Locate the cell with the specified text and output its (X, Y) center coordinate. 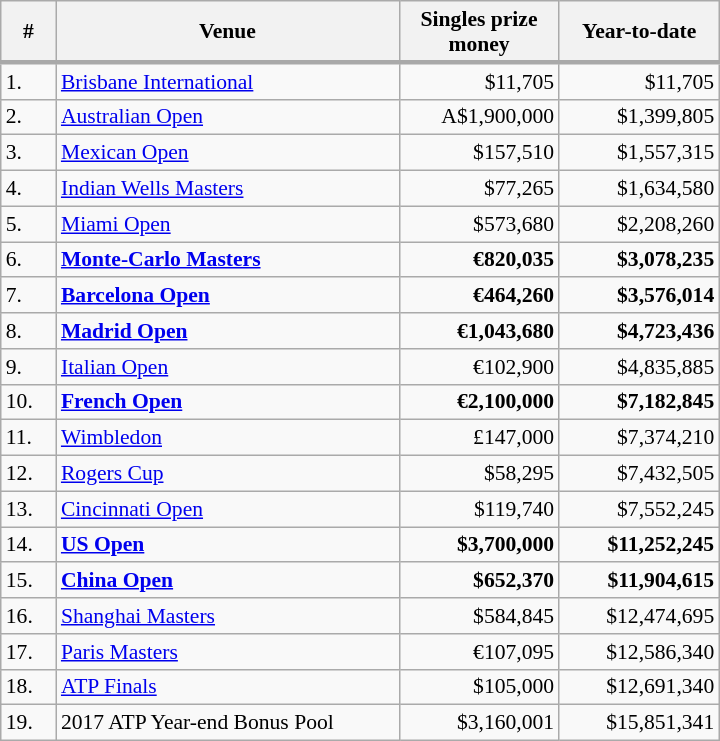
18. (28, 687)
$157,510 (479, 153)
7. (28, 296)
8. (28, 331)
Year-to-date (639, 32)
$652,370 (479, 581)
Cincinnati Open (228, 509)
2017 ATP Year-end Bonus Pool (228, 723)
Mexican Open (228, 153)
Indian Wells Masters (228, 189)
Miami Open (228, 224)
€1,043,680 (479, 331)
5. (28, 224)
$15,851,341 (639, 723)
$4,835,885 (639, 367)
14. (28, 545)
Italian Open (228, 367)
Australian Open (228, 117)
3. (28, 153)
$7,432,505 (639, 474)
Venue (228, 32)
Wimbledon (228, 438)
$1,634,580 (639, 189)
US Open (228, 545)
# (28, 32)
9. (28, 367)
$77,265 (479, 189)
€107,095 (479, 652)
Barcelona Open (228, 296)
$3,078,235 (639, 260)
4. (28, 189)
Singles prize money (479, 32)
$1,557,315 (639, 153)
$7,374,210 (639, 438)
$584,845 (479, 616)
$7,552,245 (639, 509)
$12,474,695 (639, 616)
$2,208,260 (639, 224)
$105,000 (479, 687)
Monte-Carlo Masters (228, 260)
ATP Finals (228, 687)
$3,576,014 (639, 296)
A$1,900,000 (479, 117)
$12,586,340 (639, 652)
$119,740 (479, 509)
$7,182,845 (639, 402)
€102,900 (479, 367)
€464,260 (479, 296)
6. (28, 260)
12. (28, 474)
Rogers Cup (228, 474)
€2,100,000 (479, 402)
Madrid Open (228, 331)
€820,035 (479, 260)
19. (28, 723)
$11,252,245 (639, 545)
13. (28, 509)
2. (28, 117)
15. (28, 581)
£147,000 (479, 438)
Brisbane International (228, 80)
17. (28, 652)
$573,680 (479, 224)
$12,691,340 (639, 687)
$11,904,615 (639, 581)
$58,295 (479, 474)
Paris Masters (228, 652)
Shanghai Masters (228, 616)
$3,700,000 (479, 545)
11. (28, 438)
16. (28, 616)
$4,723,436 (639, 331)
$3,160,001 (479, 723)
China Open (228, 581)
$1,399,805 (639, 117)
French Open (228, 402)
10. (28, 402)
1. (28, 80)
